Provide the (X, Y) coordinate of the cell's center where the given text is located.  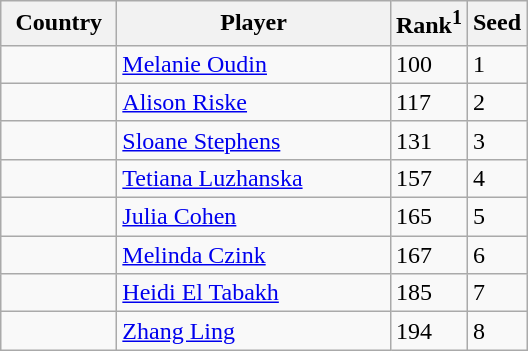
Julia Cohen (254, 217)
Player (254, 24)
185 (428, 293)
165 (428, 217)
Country (59, 24)
Tetiana Luzhanska (254, 178)
6 (496, 255)
3 (496, 140)
Melanie Oudin (254, 64)
Sloane Stephens (254, 140)
Zhang Ling (254, 331)
4 (496, 178)
157 (428, 178)
131 (428, 140)
100 (428, 64)
Melinda Czink (254, 255)
2 (496, 102)
194 (428, 331)
117 (428, 102)
167 (428, 255)
5 (496, 217)
Seed (496, 24)
1 (496, 64)
Alison Riske (254, 102)
7 (496, 293)
Heidi El Tabakh (254, 293)
8 (496, 331)
Rank1 (428, 24)
